Pinpoint the cell where the given text exists, returning its [X, Y] midpoint coordinate. 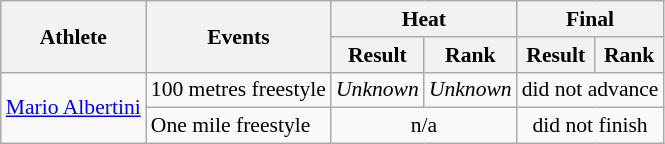
Athlete [74, 36]
Mario Albertini [74, 108]
Final [590, 19]
Heat [424, 19]
100 metres freestyle [238, 90]
n/a [424, 126]
did not finish [590, 126]
Events [238, 36]
One mile freestyle [238, 126]
did not advance [590, 90]
